Extract the [X, Y] coordinate from the center of the cell holding the provided text.  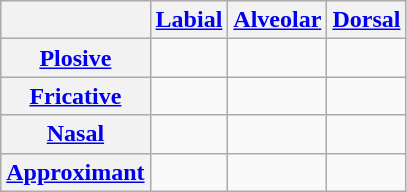
Labial [189, 20]
Fricative [76, 96]
Approximant [76, 172]
Plosive [76, 58]
Nasal [76, 134]
Alveolar [278, 20]
Dorsal [366, 20]
